Pinpoint the cell where the given text exists, returning its [x, y] midpoint coordinate. 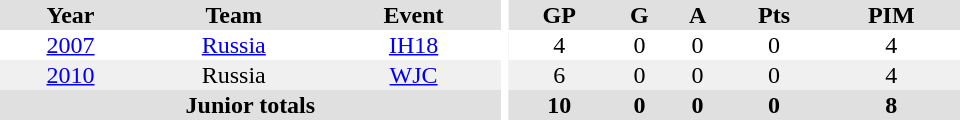
2010 [70, 75]
A [697, 15]
10 [559, 105]
G [639, 15]
WJC [413, 75]
Pts [774, 15]
Year [70, 15]
PIM [892, 15]
6 [559, 75]
IH18 [413, 45]
8 [892, 105]
Event [413, 15]
Team [234, 15]
2007 [70, 45]
GP [559, 15]
Junior totals [250, 105]
